Search for the cell housing the specified text and yield its (X, Y) center coordinate. 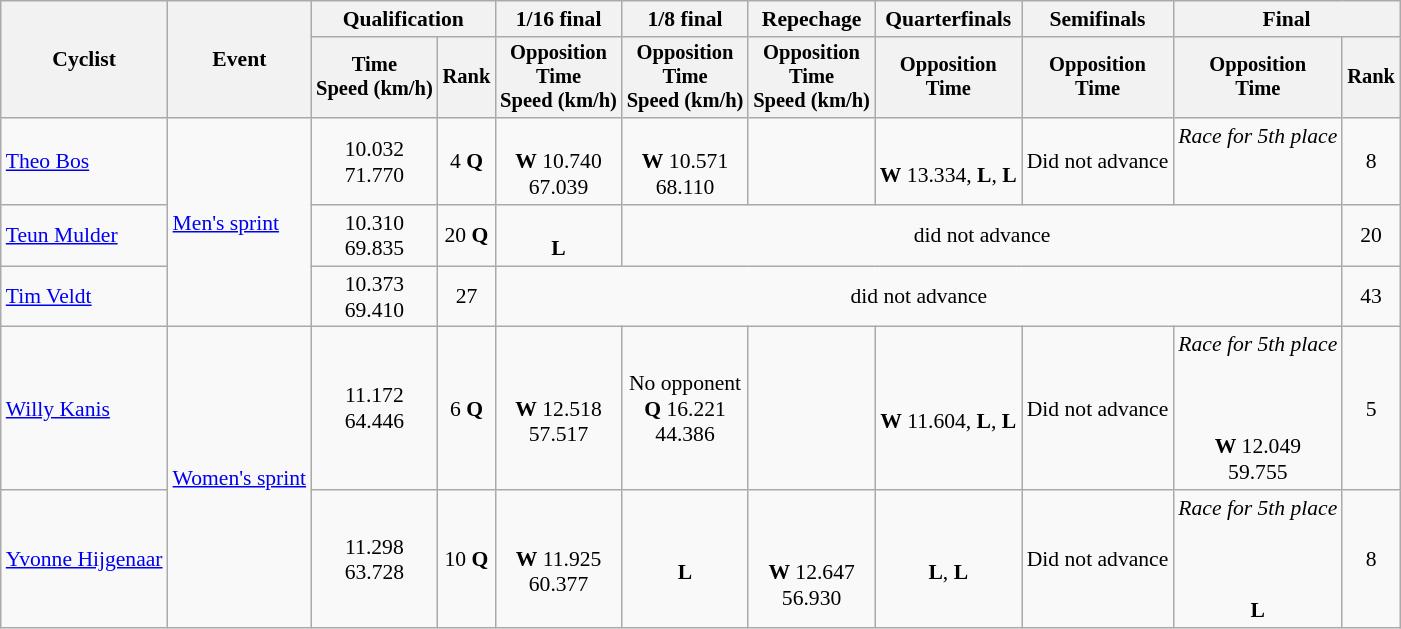
27 (467, 296)
Semifinals (1098, 19)
W 11.604, L, L (948, 408)
10.31069.835 (374, 236)
Men's sprint (240, 222)
1/16 final (558, 19)
Qualification (403, 19)
W 12.64756.930 (812, 559)
11.17264.446 (374, 408)
Event (240, 60)
No opponentQ 16.22144.386 (686, 408)
Repechage (812, 19)
W 12.51857.517 (558, 408)
W 10.74067.039 (558, 162)
11.29863.728 (374, 559)
10 Q (467, 559)
4 Q (467, 162)
10.37369.410 (374, 296)
Willy Kanis (84, 408)
Race for 5th placeW 12.04959.755 (1258, 408)
Cyclist (84, 60)
W 13.334, L, L (948, 162)
TimeSpeed (km/h) (374, 78)
Race for 5th place (1258, 162)
W 11.92560.377 (558, 559)
Quarterfinals (948, 19)
Final (1286, 19)
Tim Veldt (84, 296)
W 10.57168.110 (686, 162)
Women's sprint (240, 478)
1/8 final (686, 19)
6 Q (467, 408)
20 Q (467, 236)
Theo Bos (84, 162)
5 (1371, 408)
L, L (948, 559)
Yvonne Hijgenaar (84, 559)
43 (1371, 296)
20 (1371, 236)
10.03271.770 (374, 162)
Race for 5th placeL (1258, 559)
Teun Mulder (84, 236)
